Locate the cell with the specified text and output its [X, Y] center coordinate. 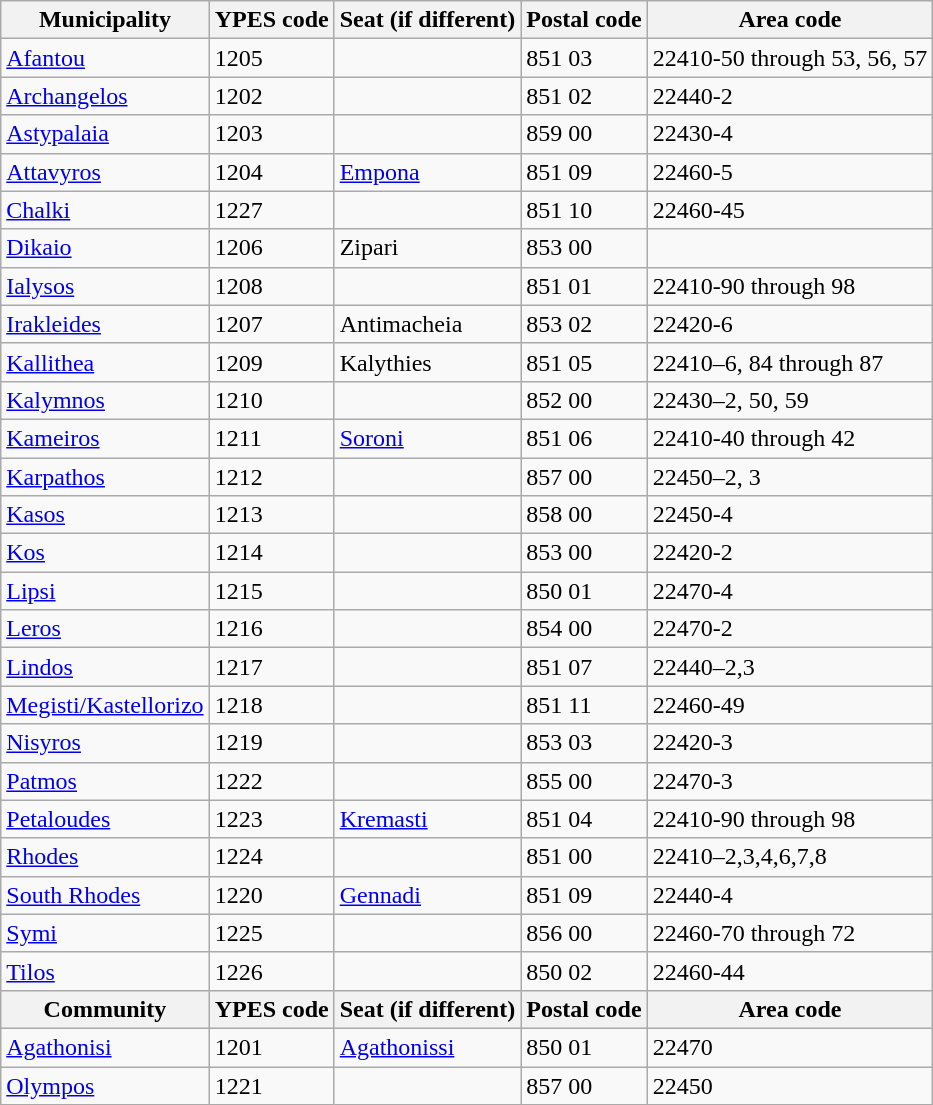
1219 [272, 743]
1213 [272, 515]
22460-45 [790, 210]
22410-50 through 53, 56, 57 [790, 58]
Archangelos [105, 96]
1207 [272, 324]
851 03 [584, 58]
Kremasti [428, 819]
851 01 [584, 286]
853 03 [584, 743]
Kalythies [428, 362]
850 02 [584, 971]
Patmos [105, 781]
855 00 [584, 781]
1221 [272, 1085]
22460-70 through 72 [790, 933]
851 10 [584, 210]
Kasos [105, 515]
Leros [105, 629]
Tilos [105, 971]
1224 [272, 857]
22470-2 [790, 629]
Kameiros [105, 438]
858 00 [584, 515]
1204 [272, 172]
Megisti/Kastellorizo [105, 705]
22410-40 through 42 [790, 438]
1226 [272, 971]
22420-3 [790, 743]
851 07 [584, 667]
Olympos [105, 1085]
1205 [272, 58]
851 11 [584, 705]
22410–2,3,4,6,7,8 [790, 857]
851 06 [584, 438]
22440-4 [790, 895]
Kalymnos [105, 400]
Lipsi [105, 591]
Symi [105, 933]
853 02 [584, 324]
Karpathos [105, 477]
Kos [105, 553]
854 00 [584, 629]
22430-4 [790, 134]
1210 [272, 400]
1209 [272, 362]
Gennadi [428, 895]
851 00 [584, 857]
Petaloudes [105, 819]
1214 [272, 553]
Agathonissi [428, 1047]
1201 [272, 1047]
1212 [272, 477]
1227 [272, 210]
859 00 [584, 134]
22470-3 [790, 781]
856 00 [584, 933]
1223 [272, 819]
851 02 [584, 96]
Dikaio [105, 248]
Astypalaia [105, 134]
851 05 [584, 362]
South Rhodes [105, 895]
22450 [790, 1085]
1217 [272, 667]
1208 [272, 286]
1220 [272, 895]
Agathonisi [105, 1047]
1202 [272, 96]
Empona [428, 172]
Attavyros [105, 172]
22430–2, 50, 59 [790, 400]
Rhodes [105, 857]
851 04 [584, 819]
22460-5 [790, 172]
1215 [272, 591]
Chalki [105, 210]
1203 [272, 134]
Zipari [428, 248]
Ialysos [105, 286]
1225 [272, 933]
22450-4 [790, 515]
1206 [272, 248]
1216 [272, 629]
1222 [272, 781]
1211 [272, 438]
22460-49 [790, 705]
1218 [272, 705]
Lindos [105, 667]
Nisyros [105, 743]
22460-44 [790, 971]
22420-2 [790, 553]
22450–2, 3 [790, 477]
22440–2,3 [790, 667]
Community [105, 1009]
Municipality [105, 20]
852 00 [584, 400]
22410–6, 84 through 87 [790, 362]
Soroni [428, 438]
Afantou [105, 58]
Antimacheia [428, 324]
Irakleides [105, 324]
22420-6 [790, 324]
22470-4 [790, 591]
22470 [790, 1047]
22440-2 [790, 96]
Kallithea [105, 362]
